Locate the cell with the specified text and output its (x, y) center coordinate. 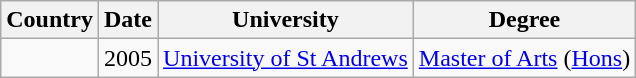
Master of Arts (Hons) (524, 58)
Country (50, 20)
Degree (524, 20)
Date (128, 20)
2005 (128, 58)
University (286, 20)
University of St Andrews (286, 58)
